Extract the [X, Y] coordinate from the center of the cell holding the provided text.  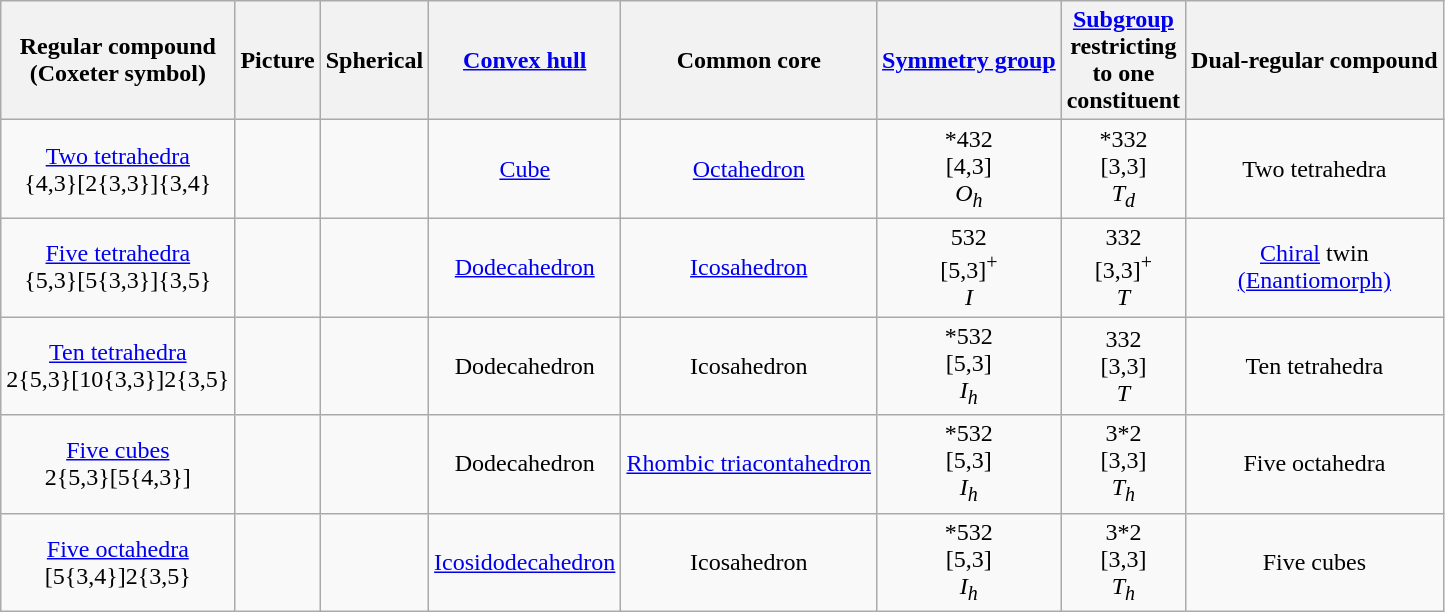
*332[3,3]Td [1123, 169]
Convex hull [525, 60]
Chiral twin(Enantiomorph) [1315, 268]
Regular compound(Coxeter symbol) [118, 60]
Common core [749, 60]
Five cubes [1315, 562]
Dual-regular compound [1315, 60]
Five octahedra [1315, 464]
332[3,3]+T [1123, 268]
Ten tetrahedra [1315, 366]
Ten tetrahedra2{5,3}[10{3,3}]2{3,5} [118, 366]
Five tetrahedra{5,3}[5{3,3}]{3,5} [118, 268]
Five cubes2{5,3}[5{4,3}] [118, 464]
Icosidodecahedron [525, 562]
332[3,3]T [1123, 366]
Two tetrahedra [1315, 169]
*432[4,3]Oh [970, 169]
Subgrouprestrictingto oneconstituent [1123, 60]
Cube [525, 169]
Two tetrahedra{4,3}[2{3,3}]{3,4} [118, 169]
Five octahedra[5{3,4}]2{3,5} [118, 562]
Picture [278, 60]
Spherical [374, 60]
Rhombic triacontahedron [749, 464]
Octahedron [749, 169]
Symmetry group [970, 60]
532[5,3]+I [970, 268]
